Extract the (x, y) coordinate from the center of the cell holding the provided text.  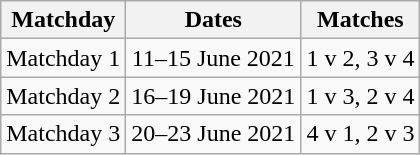
Dates (214, 20)
Matchday 1 (64, 58)
16–19 June 2021 (214, 96)
1 v 3, 2 v 4 (360, 96)
Matches (360, 20)
11–15 June 2021 (214, 58)
Matchday 2 (64, 96)
20–23 June 2021 (214, 134)
4 v 1, 2 v 3 (360, 134)
1 v 2, 3 v 4 (360, 58)
Matchday (64, 20)
Matchday 3 (64, 134)
